Detect which cell encompasses the target text, then output its (x, y) center coordinate. 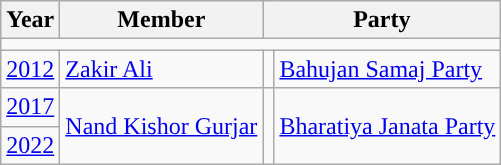
Party (382, 20)
Nand Kishor Gurjar (162, 126)
2012 (30, 69)
Year (30, 20)
2017 (30, 107)
Member (162, 20)
Bahujan Samaj Party (388, 69)
Zakir Ali (162, 69)
2022 (30, 145)
Bharatiya Janata Party (388, 126)
